Pinpoint the cell where the given text exists, returning its (x, y) midpoint coordinate. 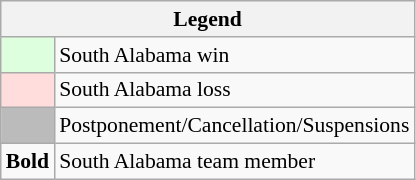
Postponement/Cancellation/Suspensions (234, 126)
Legend (208, 19)
South Alabama team member (234, 162)
South Alabama loss (234, 90)
South Alabama win (234, 55)
Bold (28, 162)
